Detect which cell encompasses the target text, then output its (x, y) center coordinate. 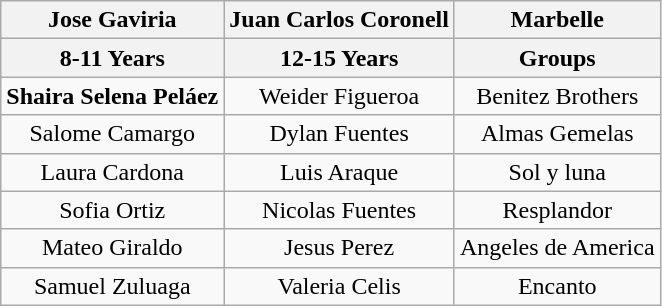
Angeles de America (557, 248)
Jesus Perez (340, 248)
Resplandor (557, 210)
Weider Figueroa (340, 96)
Sol y luna (557, 172)
Groups (557, 58)
Mateo Giraldo (112, 248)
Samuel Zuluaga (112, 286)
Sofia Ortiz (112, 210)
8-11 Years (112, 58)
Nicolas Fuentes (340, 210)
Salome Camargo (112, 134)
Laura Cardona (112, 172)
Valeria Celis (340, 286)
Dylan Fuentes (340, 134)
Shaira Selena Peláez (112, 96)
Luis Araque (340, 172)
Juan Carlos Coronell (340, 20)
Jose Gaviria (112, 20)
Encanto (557, 286)
Marbelle (557, 20)
12-15 Years (340, 58)
Benitez Brothers (557, 96)
Almas Gemelas (557, 134)
